From the cell containing the given text, extract its center point as [X, Y] coordinate. 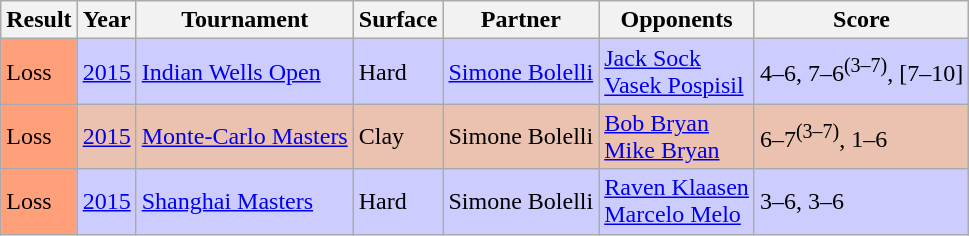
Partner [521, 20]
Score [861, 20]
Result [39, 20]
Monte-Carlo Masters [244, 136]
Tournament [244, 20]
Surface [398, 20]
4–6, 7–6(3–7), [7–10] [861, 72]
Jack Sock Vasek Pospisil [677, 72]
Clay [398, 136]
Indian Wells Open [244, 72]
6–7(3–7), 1–6 [861, 136]
3–6, 3–6 [861, 202]
Year [106, 20]
Raven Klaasen Marcelo Melo [677, 202]
Bob Bryan Mike Bryan [677, 136]
Opponents [677, 20]
Shanghai Masters [244, 202]
